Pinpoint the cell where the given text exists, returning its (x, y) midpoint coordinate. 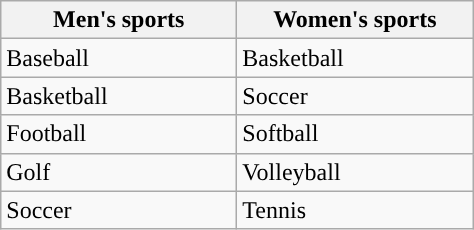
Men's sports (119, 20)
Golf (119, 172)
Tennis (355, 210)
Football (119, 134)
Volleyball (355, 172)
Baseball (119, 58)
Women's sports (355, 20)
Softball (355, 134)
